Detect which cell encompasses the target text, then output its (X, Y) center coordinate. 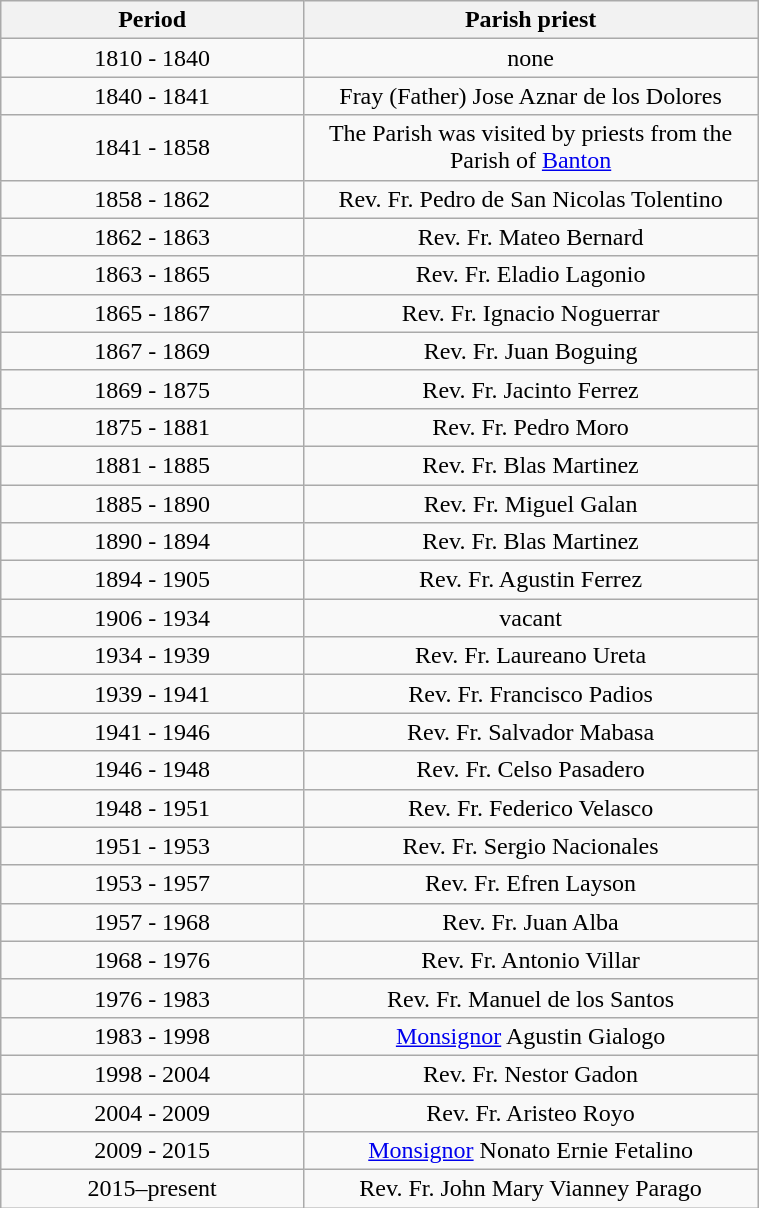
none (530, 58)
2015–present (152, 1189)
Rev. Fr. Celso Pasadero (530, 770)
1867 - 1869 (152, 351)
Period (152, 20)
1881 - 1885 (152, 465)
1841 - 1858 (152, 148)
1840 - 1841 (152, 96)
1953 - 1957 (152, 884)
Rev. Fr. Juan Alba (530, 922)
1865 - 1867 (152, 313)
Rev. Fr. Eladio Lagonio (530, 275)
vacant (530, 618)
1863 - 1865 (152, 275)
Rev. Fr. Nestor Gadon (530, 1074)
1858 - 1862 (152, 199)
1948 - 1951 (152, 808)
1951 - 1953 (152, 846)
Rev. Fr. Pedro de San Nicolas Tolentino (530, 199)
Rev. Fr. Miguel Galan (530, 503)
Rev. Fr. Jacinto Ferrez (530, 389)
The Parish was visited by priests from the Parish of Banton (530, 148)
2004 - 2009 (152, 1113)
Rev. Fr. Ignacio Noguerrar (530, 313)
Rev. Fr. Laureano Ureta (530, 656)
1810 - 1840 (152, 58)
Rev. Fr. John Mary Vianney Parago (530, 1189)
Rev. Fr. Francisco Padios (530, 694)
1869 - 1875 (152, 389)
Rev. Fr. Pedro Moro (530, 427)
1885 - 1890 (152, 503)
Rev. Fr. Agustin Ferrez (530, 580)
1875 - 1881 (152, 427)
Rev. Fr. Federico Velasco (530, 808)
Rev. Fr. Mateo Bernard (530, 237)
1998 - 2004 (152, 1074)
Monsignor Agustin Gialogo (530, 1036)
1934 - 1939 (152, 656)
Rev. Fr. Manuel de los Santos (530, 998)
1894 - 1905 (152, 580)
1906 - 1934 (152, 618)
Rev. Fr. Antonio Villar (530, 960)
1976 - 1983 (152, 998)
1983 - 1998 (152, 1036)
Parish priest (530, 20)
Fray (Father) Jose Aznar de los Dolores (530, 96)
1862 - 1863 (152, 237)
Monsignor Nonato Ernie Fetalino (530, 1151)
Rev. Fr. Sergio Nacionales (530, 846)
Rev. Fr. Salvador Mabasa (530, 732)
Rev. Fr. Aristeo Royo (530, 1113)
Rev. Fr. Efren Layson (530, 884)
2009 - 2015 (152, 1151)
1941 - 1946 (152, 732)
1957 - 1968 (152, 922)
1968 - 1976 (152, 960)
1890 - 1894 (152, 542)
Rev. Fr. Juan Boguing (530, 351)
1946 - 1948 (152, 770)
1939 - 1941 (152, 694)
